Provide the [x, y] coordinate of the cell's center where the given text is located.  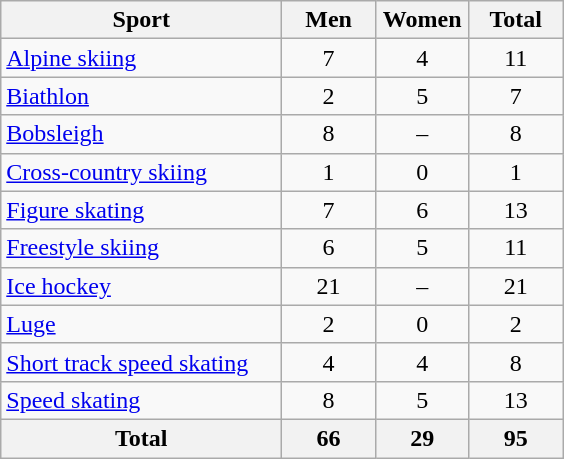
Women [422, 20]
Figure skating [142, 210]
Luge [142, 324]
Bobsleigh [142, 134]
Biathlon [142, 96]
Men [329, 20]
Sport [142, 20]
95 [516, 438]
Alpine skiing [142, 58]
Short track speed skating [142, 362]
Freestyle skiing [142, 248]
29 [422, 438]
Speed skating [142, 400]
Ice hockey [142, 286]
Cross-country skiing [142, 172]
66 [329, 438]
